Return (X, Y) of the center of cell containing provided text 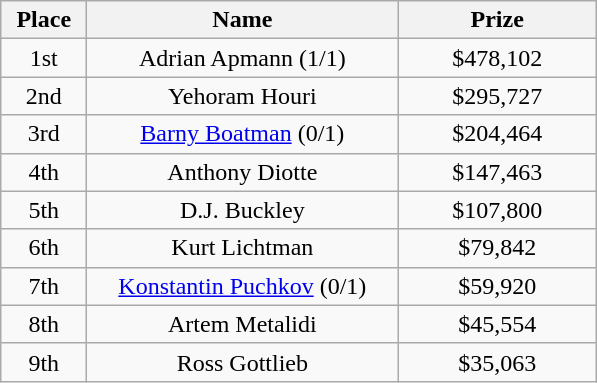
8th (44, 324)
Artem Metalidi (242, 324)
Adrian Apmann (1/1) (242, 58)
7th (44, 286)
Ross Gottlieb (242, 362)
$204,464 (498, 134)
$59,920 (498, 286)
Kurt Lichtman (242, 248)
$35,063 (498, 362)
Barny Boatman (0/1) (242, 134)
5th (44, 210)
1st (44, 58)
4th (44, 172)
Anthony Diotte (242, 172)
$79,842 (498, 248)
Prize (498, 20)
Name (242, 20)
3rd (44, 134)
Yehoram Houri (242, 96)
$45,554 (498, 324)
$295,727 (498, 96)
D.J. Buckley (242, 210)
$147,463 (498, 172)
Konstantin Puchkov (0/1) (242, 286)
$478,102 (498, 58)
6th (44, 248)
Place (44, 20)
$107,800 (498, 210)
2nd (44, 96)
9th (44, 362)
